From the cell containing the given text, extract its center point as (X, Y) coordinate. 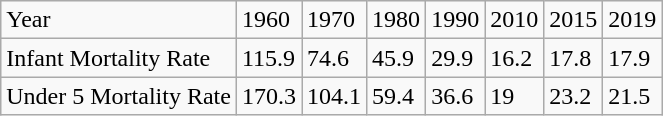
Year (119, 20)
2015 (574, 20)
17.8 (574, 58)
1960 (268, 20)
16.2 (514, 58)
59.4 (396, 96)
1980 (396, 20)
Under 5 Mortality Rate (119, 96)
21.5 (632, 96)
2019 (632, 20)
23.2 (574, 96)
1970 (334, 20)
2010 (514, 20)
74.6 (334, 58)
45.9 (396, 58)
17.9 (632, 58)
19 (514, 96)
170.3 (268, 96)
1990 (456, 20)
104.1 (334, 96)
115.9 (268, 58)
Infant Mortality Rate (119, 58)
29.9 (456, 58)
36.6 (456, 96)
